Find where the given text appears and provide that cell's center as (x, y) coordinate. 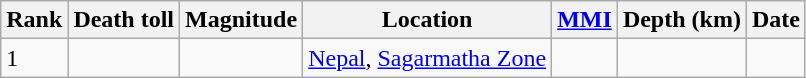
Death toll (124, 20)
Location (428, 20)
Date (776, 20)
1 (34, 58)
Nepal, Sagarmatha Zone (428, 58)
Magnitude (242, 20)
Rank (34, 20)
MMI (585, 20)
Depth (km) (682, 20)
